Pinpoint the cell where the given text exists, returning its (X, Y) midpoint coordinate. 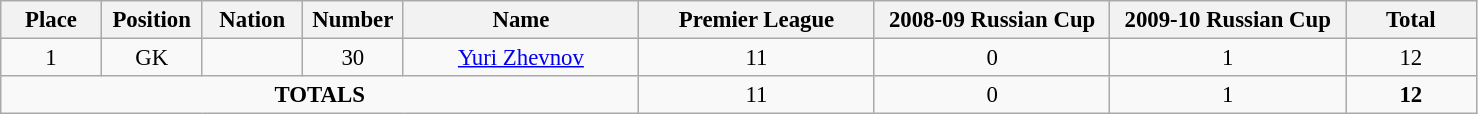
TOTALS (320, 95)
Place (52, 20)
Nation (252, 20)
Yuri Zhevnov (521, 58)
2008-09 Russian Cup (992, 20)
GK (152, 58)
Name (521, 20)
2009-10 Russian Cup (1228, 20)
Premier League (757, 20)
Total (1412, 20)
Position (152, 20)
30 (354, 58)
Number (354, 20)
